Extract the [x, y] coordinate from the center of the cell holding the provided text.  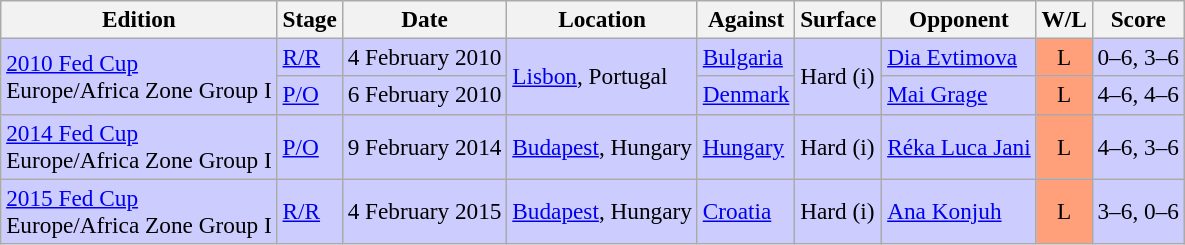
Score [1138, 19]
W/L [1064, 19]
Réka Luca Jani [959, 146]
2010 Fed Cup Europe/Africa Zone Group I [139, 76]
Bulgaria [746, 57]
4–6, 4–6 [1138, 95]
9 February 2014 [424, 146]
4 February 2015 [424, 210]
Mai Grage [959, 95]
2014 Fed Cup Europe/Africa Zone Group I [139, 146]
Date [424, 19]
Denmark [746, 95]
0–6, 3–6 [1138, 57]
Edition [139, 19]
Hungary [746, 146]
Lisbon, Portugal [602, 76]
4 February 2010 [424, 57]
Croatia [746, 210]
Ana Konjuh [959, 210]
Against [746, 19]
Location [602, 19]
3–6, 0–6 [1138, 210]
6 February 2010 [424, 95]
4–6, 3–6 [1138, 146]
Stage [310, 19]
Surface [838, 19]
Dia Evtimova [959, 57]
Opponent [959, 19]
2015 Fed Cup Europe/Africa Zone Group I [139, 210]
